Scan for the cell matching the given text and deliver its [X, Y] coordinate at center. 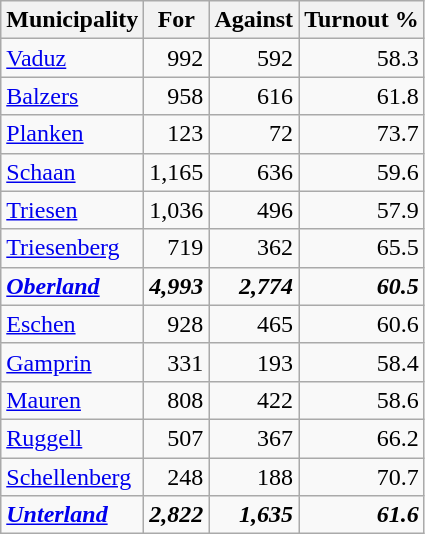
Ruggell [72, 438]
66.2 [362, 438]
465 [254, 324]
Eschen [72, 324]
123 [176, 134]
Oberland [72, 286]
Schaan [72, 172]
60.6 [362, 324]
496 [254, 210]
367 [254, 438]
808 [176, 400]
Gamprin [72, 362]
73.7 [362, 134]
362 [254, 248]
72 [254, 134]
958 [176, 96]
70.7 [362, 477]
1,036 [176, 210]
Against [254, 20]
Balzers [72, 96]
58.3 [362, 58]
616 [254, 96]
1,635 [254, 515]
Schellenberg [72, 477]
928 [176, 324]
188 [254, 477]
636 [254, 172]
Mauren [72, 400]
Municipality [72, 20]
Unterland [72, 515]
60.5 [362, 286]
59.6 [362, 172]
719 [176, 248]
1,165 [176, 172]
58.6 [362, 400]
Triesenberg [72, 248]
248 [176, 477]
4,993 [176, 286]
57.9 [362, 210]
992 [176, 58]
Vaduz [72, 58]
61.6 [362, 515]
65.5 [362, 248]
507 [176, 438]
2,822 [176, 515]
592 [254, 58]
Planken [72, 134]
For [176, 20]
2,774 [254, 286]
58.4 [362, 362]
61.8 [362, 96]
Turnout % [362, 20]
331 [176, 362]
Triesen [72, 210]
422 [254, 400]
193 [254, 362]
